Search for the cell housing the specified text and yield its (x, y) center coordinate. 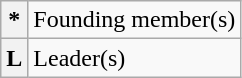
L (14, 58)
Founding member(s) (134, 20)
Leader(s) (134, 58)
* (14, 20)
